Output the [x, y] coordinate of the center of the cell containing the given text.  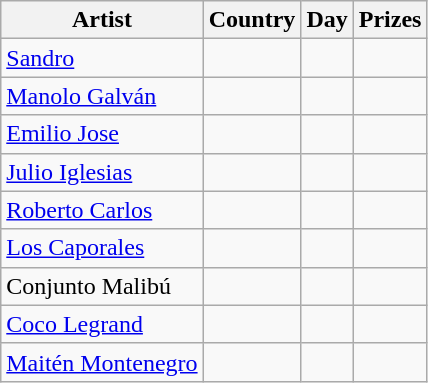
Maitén Montenegro [102, 362]
Sandro [102, 58]
Los Caporales [102, 248]
Emilio Jose [102, 134]
Manolo Galván [102, 96]
Day [327, 20]
Artist [102, 20]
Country [252, 20]
Prizes [390, 20]
Coco Legrand [102, 324]
Julio Iglesias [102, 172]
Conjunto Malibú [102, 286]
Roberto Carlos [102, 210]
